Return [X, Y] of the center of cell containing provided text 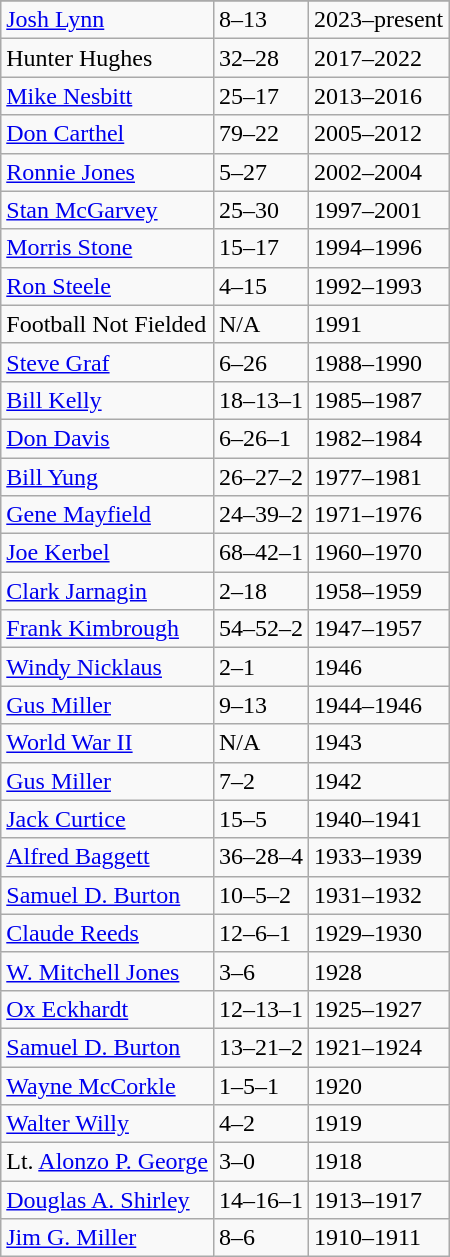
1985–1987 [378, 400]
1988–1990 [378, 362]
1–5–1 [260, 1085]
World War II [108, 743]
1913–1917 [378, 1200]
12–6–1 [260, 933]
Don Carthel [108, 134]
4–15 [260, 286]
1929–1930 [378, 933]
1977–1981 [378, 477]
Douglas A. Shirley [108, 1200]
Jim G. Miller [108, 1238]
1958–1959 [378, 591]
2017–2022 [378, 58]
2013–2016 [378, 96]
Wayne McCorkle [108, 1085]
1960–1970 [378, 553]
Bill Yung [108, 477]
Gene Mayfield [108, 515]
1940–1941 [378, 819]
1997–2001 [378, 210]
15–17 [260, 248]
Clark Jarnagin [108, 591]
1992–1993 [378, 286]
32–28 [260, 58]
8–13 [260, 20]
2–1 [260, 667]
54–52–2 [260, 629]
1933–1939 [378, 857]
Ox Eckhardt [108, 1009]
1921–1924 [378, 1047]
8–6 [260, 1238]
Ronnie Jones [108, 172]
1918 [378, 1162]
1928 [378, 971]
Josh Lynn [108, 20]
Steve Graf [108, 362]
Football Not Fielded [108, 324]
68–42–1 [260, 553]
12–13–1 [260, 1009]
1947–1957 [378, 629]
1991 [378, 324]
1994–1996 [378, 248]
15–5 [260, 819]
6–26–1 [260, 438]
3–6 [260, 971]
1971–1976 [378, 515]
36–28–4 [260, 857]
Frank Kimbrough [108, 629]
6–26 [260, 362]
7–2 [260, 781]
Lt. Alonzo P. George [108, 1162]
1942 [378, 781]
Windy Nicklaus [108, 667]
Mike Nesbitt [108, 96]
Jack Curtice [108, 819]
Hunter Hughes [108, 58]
4–2 [260, 1124]
Bill Kelly [108, 400]
2–18 [260, 591]
Ron Steele [108, 286]
1943 [378, 743]
Claude Reeds [108, 933]
1931–1932 [378, 895]
Joe Kerbel [108, 553]
1919 [378, 1124]
Morris Stone [108, 248]
W. Mitchell Jones [108, 971]
Walter Willy [108, 1124]
9–13 [260, 705]
Alfred Baggett [108, 857]
2005–2012 [378, 134]
1910–1911 [378, 1238]
1920 [378, 1085]
1982–1984 [378, 438]
10–5–2 [260, 895]
5–27 [260, 172]
14–16–1 [260, 1200]
Stan McGarvey [108, 210]
13–21–2 [260, 1047]
24–39–2 [260, 515]
1944–1946 [378, 705]
2002–2004 [378, 172]
18–13–1 [260, 400]
1925–1927 [378, 1009]
25–17 [260, 96]
2023–present [378, 20]
26–27–2 [260, 477]
Don Davis [108, 438]
3–0 [260, 1162]
1946 [378, 667]
79–22 [260, 134]
25–30 [260, 210]
